Detect which cell encompasses the target text, then output its [x, y] center coordinate. 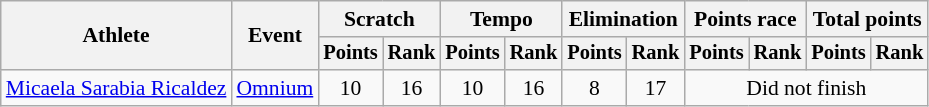
Event [274, 36]
Did not finish [806, 88]
Omnium [274, 88]
17 [656, 88]
Total points [867, 19]
Athlete [116, 36]
Elimination [623, 19]
Points race [745, 19]
Micaela Sarabia Ricaldez [116, 88]
Tempo [501, 19]
Scratch [379, 19]
8 [594, 88]
